Scan for the cell matching the given text and deliver its [X, Y] coordinate at center. 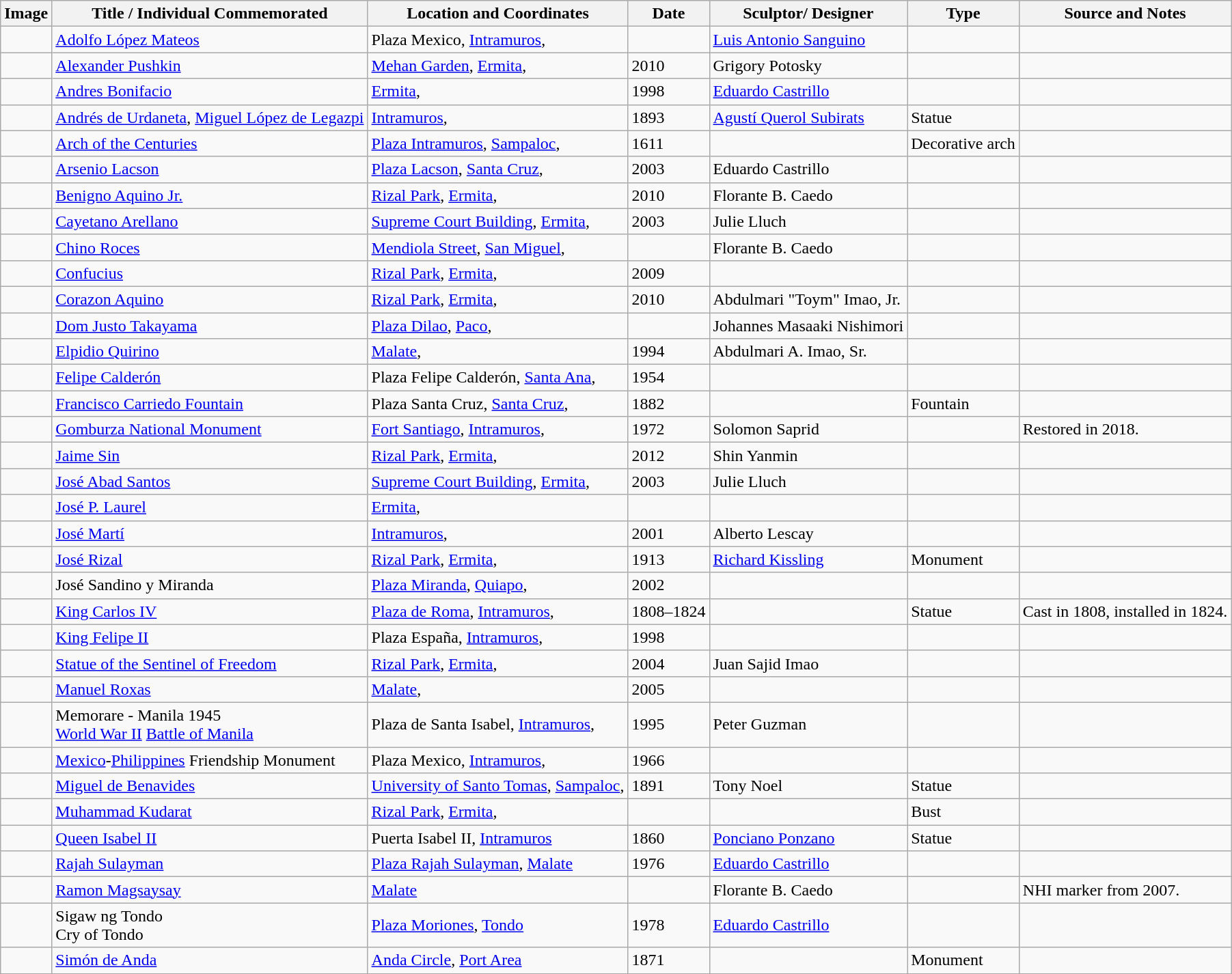
Decorative arch [963, 143]
Abdulmari A. Imao, Sr. [808, 352]
1882 [668, 404]
Plaza Lacson, Santa Cruz, [497, 169]
1972 [668, 430]
Fountain [963, 404]
2002 [668, 585]
Andrés de Urdaneta, Miguel López de Legazpi [210, 117]
Muhammad Kudarat [210, 812]
Plaza de Santa Isabel, Intramuros, [497, 724]
1611 [668, 143]
Plaza Felipe Calderón, Santa Ana, [497, 378]
2009 [668, 273]
Plaza Santa Cruz, Santa Cruz, [497, 404]
1808–1824 [668, 611]
2004 [668, 663]
Jaime Sin [210, 456]
Manuel Roxas [210, 689]
Juan Sajid Imao [808, 663]
Abdulmari "Toym" Imao, Jr. [808, 299]
Elpidio Quirino [210, 352]
Tony Noel [808, 786]
King Felipe II [210, 637]
Cast in 1808, installed in 1824. [1125, 611]
Source and Notes [1125, 14]
Alberto Lescay [808, 533]
Miguel de Benavides [210, 786]
Queen Isabel II [210, 838]
Fort Santiago, Intramuros, [497, 430]
Plaza Dilao, Paco, [497, 326]
Memorare - Manila 1945World War II Battle of Manila [210, 724]
1891 [668, 786]
1976 [668, 864]
Adolfo López Mateos [210, 40]
Mehan Garden, Ermita, [497, 66]
Johannes Masaaki Nishimori [808, 326]
Location and Coordinates [497, 14]
Type [963, 14]
Dom Justo Takayama [210, 326]
2005 [668, 689]
1893 [668, 117]
1860 [668, 838]
Ramon Magsaysay [210, 890]
Bust [963, 812]
Plaza Moriones, Tondo [497, 925]
Date [668, 14]
University of Santo Tomas, Sampaloc, [497, 786]
Simón de Anda [210, 960]
Arsenio Lacson [210, 169]
Image [26, 14]
Ponciano Ponzano [808, 838]
Sculptor/ Designer [808, 14]
Title / Individual Commemorated [210, 14]
José Rizal [210, 559]
José Sandino y Miranda [210, 585]
Puerta Isabel II, Intramuros [497, 838]
King Carlos IV [210, 611]
Shin Yanmin [808, 456]
Andres Bonifacio [210, 92]
Malate [497, 890]
1995 [668, 724]
Plaza Rajah Sulayman, Malate [497, 864]
Confucius [210, 273]
Luis Antonio Sanguino [808, 40]
Alexander Pushkin [210, 66]
Restored in 2018. [1125, 430]
Arch of the Centuries [210, 143]
Felipe Calderón [210, 378]
Grigory Potosky [808, 66]
1871 [668, 960]
Solomon Saprid [808, 430]
Plaza Intramuros, Sampaloc, [497, 143]
Cayetano Arellano [210, 221]
Rajah Sulayman [210, 864]
Richard Kissling [808, 559]
1913 [668, 559]
Benigno Aquino Jr. [210, 195]
Corazon Aquino [210, 299]
1966 [668, 760]
Plaza España, Intramuros, [497, 637]
Chino Roces [210, 247]
Peter Guzman [808, 724]
2012 [668, 456]
Anda Circle, Port Area [497, 960]
Francisco Carriedo Fountain [210, 404]
José Abad Santos [210, 482]
José P. Laurel [210, 507]
Agustí Querol Subirats [808, 117]
1954 [668, 378]
Plaza Miranda, Quiapo, [497, 585]
1994 [668, 352]
2001 [668, 533]
Statue of the Sentinel of Freedom [210, 663]
Sigaw ng TondoCry of Tondo [210, 925]
Gomburza National Monument [210, 430]
Plaza de Roma, Intramuros, [497, 611]
José Martí [210, 533]
1978 [668, 925]
Mendiola Street, San Miguel, [497, 247]
NHI marker from 2007. [1125, 890]
Mexico-Philippines Friendship Monument [210, 760]
